Determine the (X, Y) coordinate at the center of the cell enclosing the given text.  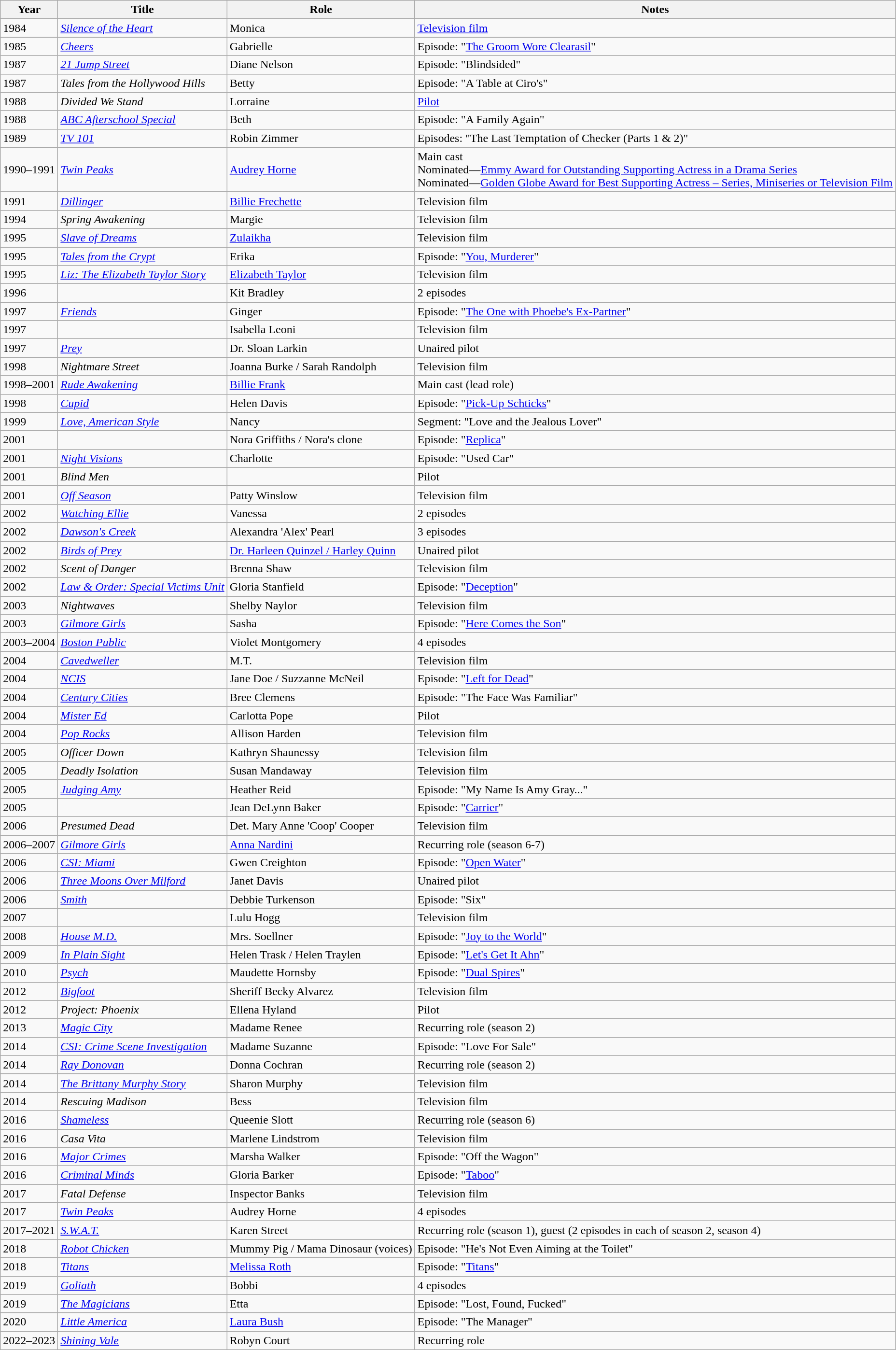
Episode: "You, Murderer" (655, 256)
Smith (142, 900)
Off Season (142, 495)
Jane Doe / Suzzanne McNeil (321, 679)
Dillinger (142, 201)
Episode: "Replica" (655, 440)
Main cast (lead role) (655, 385)
2010 (29, 973)
Robot Chicken (142, 1249)
Cheers (142, 46)
Episode: "Open Water" (655, 863)
1994 (29, 219)
Elizabeth Taylor (321, 275)
Bree Clemens (321, 697)
Project: Phoenix (142, 1010)
Cavedweller (142, 661)
Century Cities (142, 697)
Mummy Pig / Mama Dinosaur (voices) (321, 1249)
The Magicians (142, 1304)
Robin Zimmer (321, 138)
Notes (655, 10)
Episode: "Lost, Found, Fucked" (655, 1304)
Nightwaves (142, 605)
2006–2007 (29, 844)
Karen Street (321, 1230)
Gabrielle (321, 46)
Patty Winslow (321, 495)
Jean DeLynn Baker (321, 807)
Episode: "Titans" (655, 1267)
Episode: "The Manager" (655, 1322)
Mister Ed (142, 716)
Divided We Stand (142, 101)
TV 101 (142, 138)
Sharon Murphy (321, 1083)
Janet Davis (321, 881)
2013 (29, 1028)
Billie Frechette (321, 201)
Three Moons Over Milford (142, 881)
Etta (321, 1304)
ABC Afterschool Special (142, 120)
Vanessa (321, 513)
Erika (321, 256)
1999 (29, 422)
Diane Nelson (321, 65)
Madame Renee (321, 1028)
Episode: "Dual Spires" (655, 973)
Debbie Turkenson (321, 900)
Recurring role (655, 1340)
Criminal Minds (142, 1175)
Nancy (321, 422)
Silence of the Heart (142, 28)
Bigfoot (142, 991)
M.T. (321, 661)
Helen Trask / Helen Traylen (321, 955)
Recurring role (season 6-7) (655, 844)
Role (321, 10)
Episodes: "The Last Temptation of Checker (Parts 1 & 2)" (655, 138)
Recurring role (season 1), guest (2 episodes in each of season 2, season 4) (655, 1230)
Sasha (321, 624)
1990–1991 (29, 169)
Gloria Stanfield (321, 587)
2007 (29, 918)
Fatal Defense (142, 1194)
Presumed Dead (142, 826)
Episode: "Left for Dead" (655, 679)
Episode: "A Family Again" (655, 120)
NCIS (142, 679)
Episode: "The Groom Wore Clearasil" (655, 46)
Episode: "Love For Sale" (655, 1046)
Tales from the Hollywood Hills (142, 83)
Laura Bush (321, 1322)
Segment: "Love and the Jealous Lover" (655, 422)
Shameless (142, 1120)
2003–2004 (29, 642)
Ellena Hyland (321, 1010)
Episode: "My Name Is Amy Gray..." (655, 789)
Charlotte (321, 458)
Melissa Roth (321, 1267)
Major Crimes (142, 1157)
Spring Awakening (142, 219)
Little America (142, 1322)
Episode: "Six" (655, 900)
Bess (321, 1101)
Kathryn Shaunessy (321, 752)
Gloria Barker (321, 1175)
Allison Harden (321, 734)
Law & Order: Special Victims Unit (142, 587)
Episode: "Here Comes the Son" (655, 624)
Dawson's Creek (142, 532)
Rescuing Madison (142, 1101)
Anna Nardini (321, 844)
Helen Davis (321, 403)
Inspector Banks (321, 1194)
2020 (29, 1322)
Sheriff Becky Alvarez (321, 991)
2017–2021 (29, 1230)
The Brittany Murphy Story (142, 1083)
Shining Vale (142, 1340)
Ray Donovan (142, 1065)
Officer Down (142, 752)
Magic City (142, 1028)
Episode: "Let's Get It Ahn" (655, 955)
S.W.A.T. (142, 1230)
Psych (142, 973)
Zulaikha (321, 238)
Episode: "Blindsided" (655, 65)
Episode: "A Table at Ciro's" (655, 83)
Episode: "Pick-Up Schticks" (655, 403)
1991 (29, 201)
Joanna Burke / Sarah Randolph (321, 366)
Year (29, 10)
Episode: "He's Not Even Aiming at the Toilet" (655, 1249)
Slave of Dreams (142, 238)
Pop Rocks (142, 734)
Marsha Walker (321, 1157)
Cupid (142, 403)
Love, American Style (142, 422)
CSI: Miami (142, 863)
Blind Men (142, 477)
Titans (142, 1267)
Margie (321, 219)
2009 (29, 955)
Episode: "Used Car" (655, 458)
Susan Mandaway (321, 771)
Alexandra 'Alex' Pearl (321, 532)
1984 (29, 28)
Episode: "The Face Was Familiar" (655, 697)
Ginger (321, 311)
1989 (29, 138)
1996 (29, 293)
Episode: "Carrier" (655, 807)
Lulu Hogg (321, 918)
Birds of Prey (142, 550)
Monica (321, 28)
Nightmare Street (142, 366)
Episode: "The One with Phoebe's Ex-Partner" (655, 311)
Episode: "Deception" (655, 587)
Carlotta Pope (321, 716)
Episode: "Off the Wagon" (655, 1157)
2008 (29, 936)
Boston Public (142, 642)
CSI: Crime Scene Investigation (142, 1046)
Lorraine (321, 101)
Judging Amy (142, 789)
Tales from the Crypt (142, 256)
2022–2023 (29, 1340)
Scent of Danger (142, 569)
Casa Vita (142, 1138)
Night Visions (142, 458)
Prey (142, 348)
Episode: "Taboo" (655, 1175)
Heather Reid (321, 789)
In Plain Sight (142, 955)
House M.D. (142, 936)
Mrs. Soellner (321, 936)
Brenna Shaw (321, 569)
3 episodes (655, 532)
Dr. Harleen Quinzel / Harley Quinn (321, 550)
Robyn Court (321, 1340)
Dr. Sloan Larkin (321, 348)
Nora Griffiths / Nora's clone (321, 440)
Det. Mary Anne 'Coop' Cooper (321, 826)
Rude Awakening (142, 385)
Maudette Hornsby (321, 973)
Isabella Leoni (321, 330)
Beth (321, 120)
21 Jump Street (142, 65)
1985 (29, 46)
Title (142, 10)
1998–2001 (29, 385)
Kit Bradley (321, 293)
Shelby Naylor (321, 605)
Billie Frank (321, 385)
Goliath (142, 1285)
Recurring role (season 6) (655, 1120)
Marlene Lindstrom (321, 1138)
Friends (142, 311)
Violet Montgomery (321, 642)
Liz: The Elizabeth Taylor Story (142, 275)
Gwen Creighton (321, 863)
Queenie Slott (321, 1120)
Episode: "Joy to the World" (655, 936)
Madame Suzanne (321, 1046)
Donna Cochran (321, 1065)
Watching Ellie (142, 513)
Betty (321, 83)
Deadly Isolation (142, 771)
Bobbi (321, 1285)
